Determine the [x, y] coordinate at the center of the cell enclosing the given text.  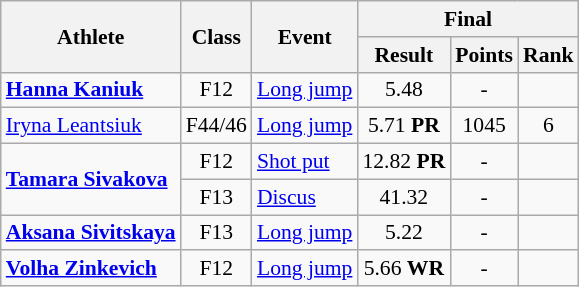
5.66 WR [404, 269]
Volha Zinkevich [91, 269]
6 [548, 126]
Iryna Leantsiuk [91, 126]
Rank [548, 55]
Event [304, 36]
Final [468, 19]
Shot put [304, 162]
Tamara Sivakova [91, 180]
12.82 PR [404, 162]
Aksana Sivitskaya [91, 233]
1045 [484, 126]
Discus [304, 197]
F44/46 [216, 126]
Hanna Kaniuk [91, 90]
Class [216, 36]
5.22 [404, 233]
Points [484, 55]
41.32 [404, 197]
5.48 [404, 90]
5.71 PR [404, 126]
Result [404, 55]
Athlete [91, 36]
